Find where the given text appears and provide that cell's center as (X, Y) coordinate. 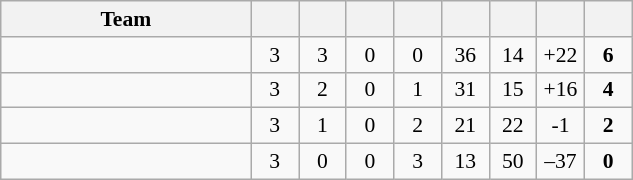
15 (513, 90)
31 (465, 90)
13 (465, 162)
36 (465, 55)
+22 (561, 55)
4 (608, 90)
14 (513, 55)
6 (608, 55)
+16 (561, 90)
50 (513, 162)
Team (126, 19)
–37 (561, 162)
21 (465, 126)
22 (513, 126)
-1 (561, 126)
